Return the [x, y] coordinate for the center point of the cell that contains the specified text.  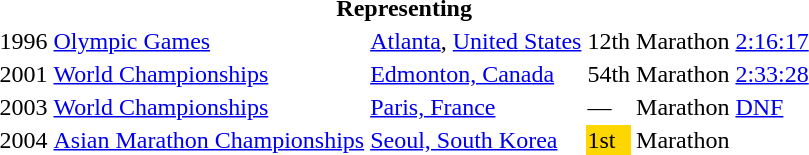
— [609, 107]
Seoul, South Korea [476, 140]
Atlanta, United States [476, 41]
Paris, France [476, 107]
Edmonton, Canada [476, 74]
Asian Marathon Championships [209, 140]
54th [609, 74]
Olympic Games [209, 41]
1st [609, 140]
12th [609, 41]
